Locate the cell with the specified text and output its (x, y) center coordinate. 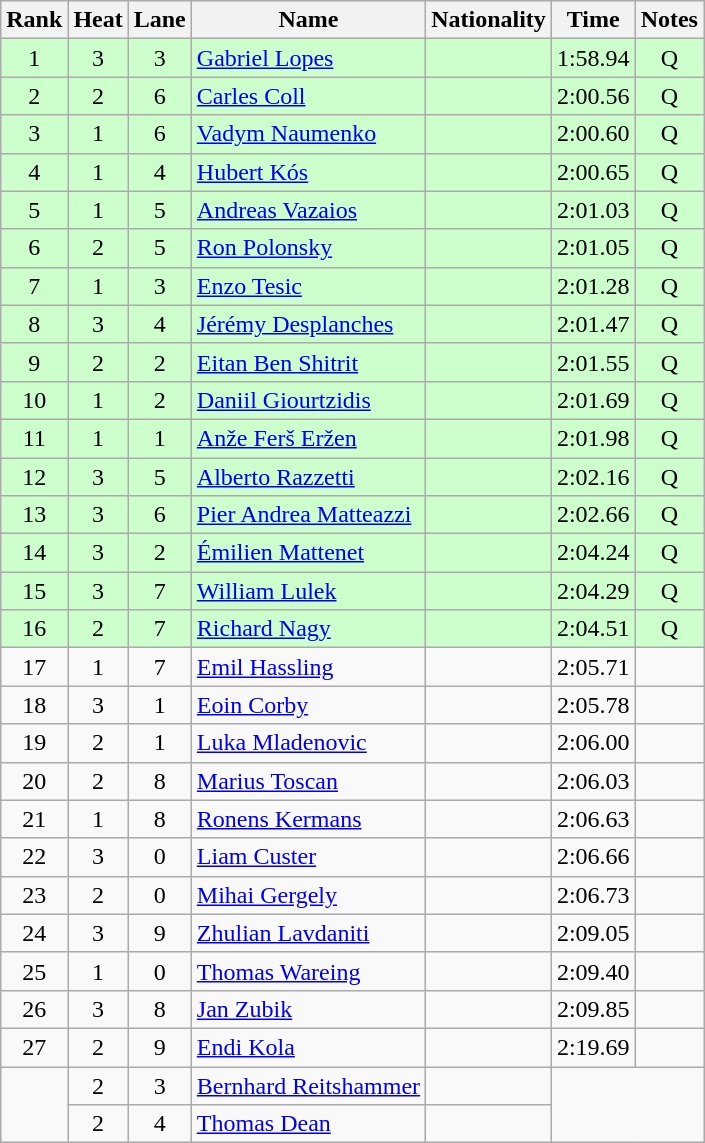
16 (34, 629)
Nationality (489, 20)
13 (34, 515)
2:00.65 (593, 172)
2:04.51 (593, 629)
2:09.05 (593, 933)
21 (34, 819)
Hubert Kós (308, 172)
25 (34, 971)
Notes (669, 20)
2:04.24 (593, 553)
23 (34, 895)
11 (34, 438)
Eitan Ben Shitrit (308, 362)
Mihai Gergely (308, 895)
26 (34, 1009)
Name (308, 20)
2:05.71 (593, 667)
22 (34, 857)
2:01.98 (593, 438)
2:01.28 (593, 286)
20 (34, 781)
Anže Ferš Eržen (308, 438)
12 (34, 477)
2:00.60 (593, 134)
Bernhard Reitshammer (308, 1085)
2:09.85 (593, 1009)
Thomas Dean (308, 1124)
2:09.40 (593, 971)
Luka Mladenovic (308, 743)
2:06.00 (593, 743)
2:05.78 (593, 705)
Marius Toscan (308, 781)
Ronens Kermans (308, 819)
Enzo Tesic (308, 286)
27 (34, 1047)
Heat (98, 20)
Lane (160, 20)
Endi Kola (308, 1047)
Andreas Vazaios (308, 210)
Jan Zubik (308, 1009)
Time (593, 20)
2:06.03 (593, 781)
10 (34, 400)
2:06.63 (593, 819)
Gabriel Lopes (308, 58)
Daniil Giourtzidis (308, 400)
2:01.47 (593, 324)
Emil Hassling (308, 667)
17 (34, 667)
Carles Coll (308, 96)
Liam Custer (308, 857)
2:02.66 (593, 515)
Rank (34, 20)
14 (34, 553)
2:01.55 (593, 362)
2:01.03 (593, 210)
Vadym Naumenko (308, 134)
19 (34, 743)
2:06.66 (593, 857)
William Lulek (308, 591)
1:58.94 (593, 58)
Ron Polonsky (308, 248)
2:01.69 (593, 400)
Thomas Wareing (308, 971)
Richard Nagy (308, 629)
Émilien Mattenet (308, 553)
Eoin Corby (308, 705)
2:00.56 (593, 96)
2:06.73 (593, 895)
Jérémy Desplanches (308, 324)
Zhulian Lavdaniti (308, 933)
24 (34, 933)
2:04.29 (593, 591)
2:01.05 (593, 248)
Pier Andrea Matteazzi (308, 515)
15 (34, 591)
18 (34, 705)
2:19.69 (593, 1047)
Alberto Razzetti (308, 477)
2:02.16 (593, 477)
